Extract the (x, y) coordinate from the center of the cell holding the provided text.  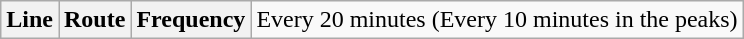
Every 20 minutes (Every 10 minutes in the peaks) (497, 20)
Route (94, 20)
Frequency (191, 20)
Line (30, 20)
